Capture the cell that displays the provided text and extract its [x, y] central coordinate. 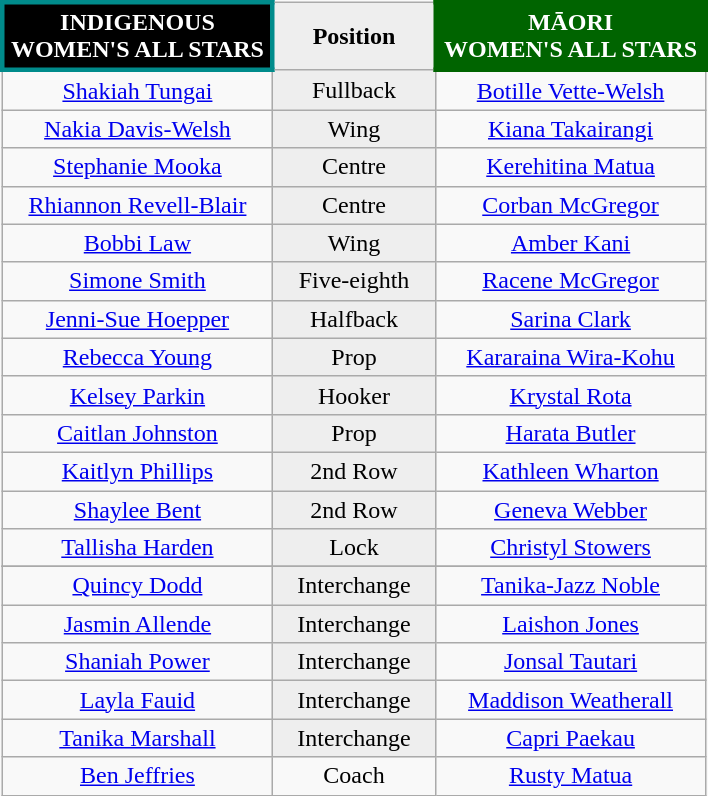
Kathleen Wharton [570, 471]
Layla Fauid [138, 700]
Kerehitina Matua [570, 167]
Position [354, 36]
Nakia Davis-Welsh [138, 129]
Laishon Jones [570, 624]
Halfback [354, 319]
Jenni-Sue Hoepper [138, 319]
Tanika Marshall [138, 738]
Rhiannon Revell-Blair [138, 205]
Jasmin Allende [138, 624]
Five-eighth [354, 281]
Harata Butler [570, 433]
Amber Kani [570, 243]
Hooker [354, 395]
Maddison Weatherall [570, 700]
Fullback [354, 90]
Jonsal Tautari [570, 662]
Shaylee Bent [138, 509]
MĀORIWOMEN'S ALL STARS [570, 36]
Rebecca Young [138, 357]
Bobbi Law [138, 243]
Botille Vette-Welsh [570, 90]
Stephanie Mooka [138, 167]
Coach [354, 776]
Tallisha Harden [138, 548]
Kararaina Wira-Kohu [570, 357]
Quincy Dodd [138, 586]
Shaniah Power [138, 662]
Krystal Rota [570, 395]
Tanika-Jazz Noble [570, 586]
Corban McGregor [570, 205]
Kelsey Parkin [138, 395]
Kaitlyn Phillips [138, 471]
Shakiah Tungai [138, 90]
Capri Paekau [570, 738]
Caitlan Johnston [138, 433]
Rusty Matua [570, 776]
Geneva Webber [570, 509]
Lock [354, 548]
Ben Jeffries [138, 776]
Kiana Takairangi [570, 129]
Sarina Clark [570, 319]
Simone Smith [138, 281]
Racene McGregor [570, 281]
Christyl Stowers [570, 548]
INDIGENOUSWOMEN'S ALL STARS [138, 36]
